Output the (x, y) coordinate of the center of the cell containing the given text.  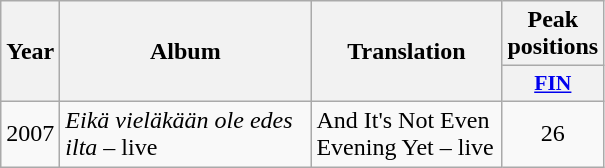
Translation (406, 52)
And It's Not Even Evening Yet – live (406, 134)
Album (186, 52)
26 (553, 134)
FIN (553, 84)
Year (30, 52)
2007 (30, 134)
Eikä vieläkään ole edes ilta – live (186, 134)
Peak positions (553, 34)
